Detect which cell encompasses the target text, then output its [X, Y] center coordinate. 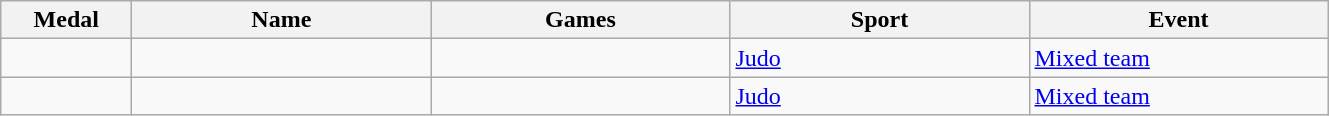
Medal [66, 20]
Games [580, 20]
Event [1178, 20]
Name [282, 20]
Sport [880, 20]
